Detect which cell encompasses the target text, then output its [x, y] center coordinate. 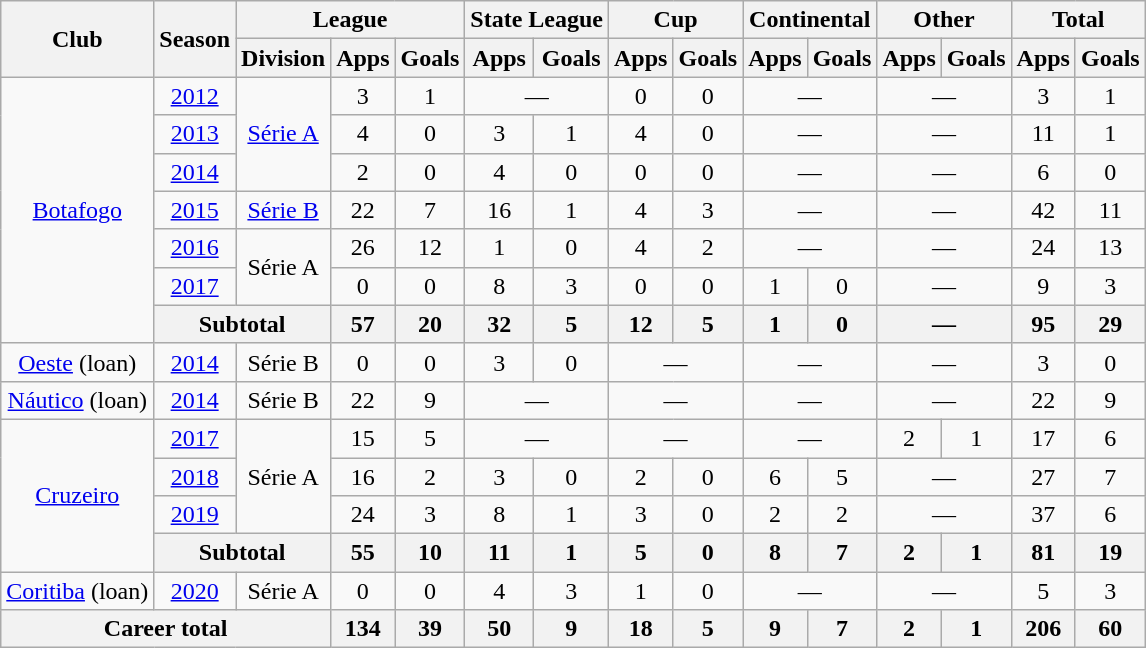
2016 [195, 248]
Cup [676, 20]
Náutico (loan) [78, 400]
19 [1110, 553]
2020 [195, 591]
2018 [195, 477]
18 [641, 629]
57 [363, 324]
26 [363, 248]
37 [1043, 515]
Coritiba (loan) [78, 591]
27 [1043, 477]
60 [1110, 629]
Continental [810, 20]
Club [78, 39]
Botafogo [78, 210]
2019 [195, 515]
134 [363, 629]
32 [500, 324]
13 [1110, 248]
2013 [195, 134]
81 [1043, 553]
39 [430, 629]
Cruzeiro [78, 495]
Total [1078, 20]
Division [284, 58]
206 [1043, 629]
15 [363, 438]
2015 [195, 210]
State League [537, 20]
17 [1043, 438]
29 [1110, 324]
50 [500, 629]
Oeste (loan) [78, 362]
42 [1043, 210]
League [350, 20]
Season [195, 39]
10 [430, 553]
2012 [195, 96]
Other [944, 20]
55 [363, 553]
Career total [166, 629]
20 [430, 324]
95 [1043, 324]
